Return the (x, y) coordinate for the center point of the cell that contains the specified text.  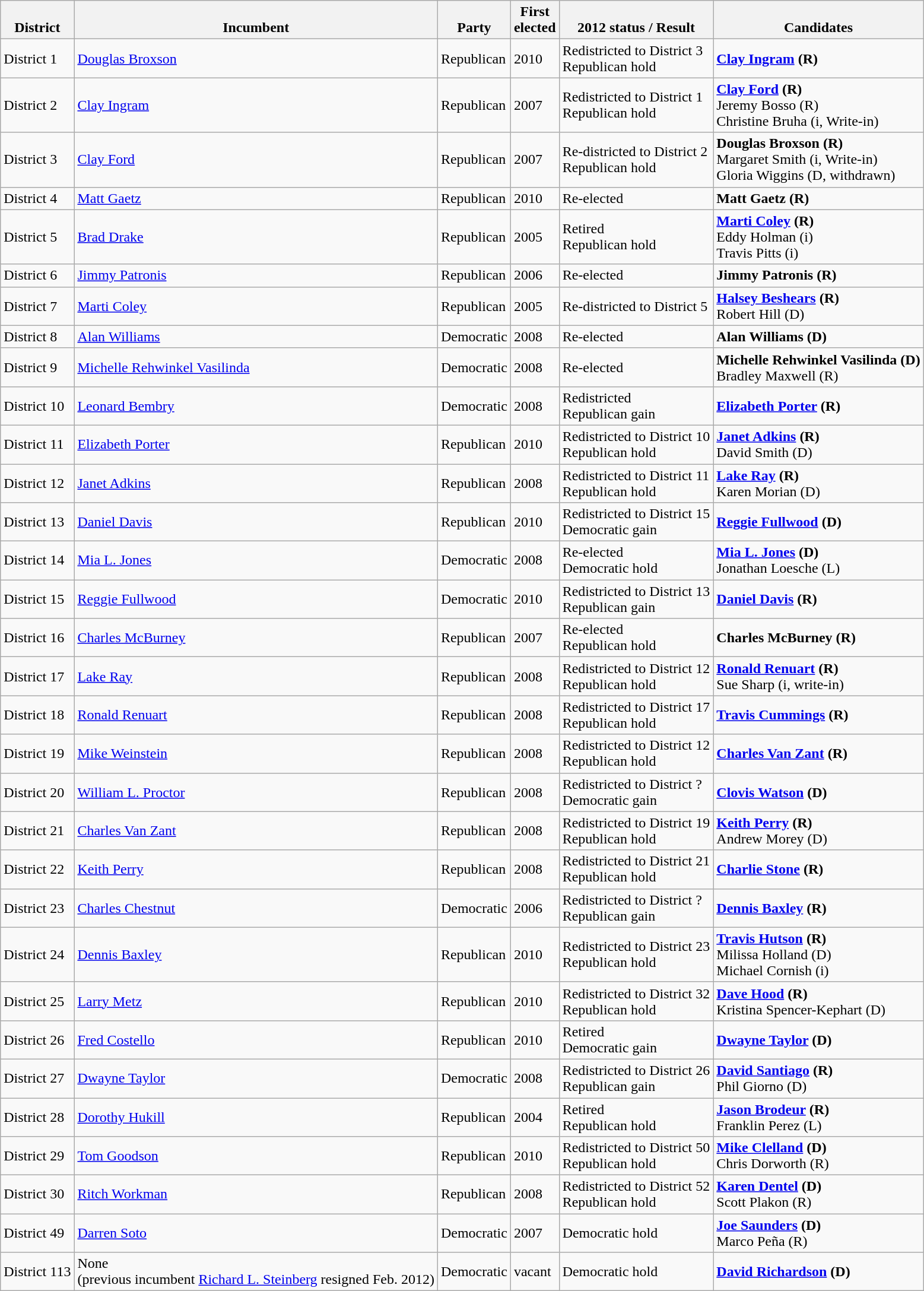
District 16 (37, 637)
Halsey Beshears (R)Robert Hill (D) (818, 306)
Marti Coley (256, 306)
Clovis Watson (D) (818, 792)
Lake Ray (R)Karen Morian (D) (818, 483)
Matt Gaetz (256, 198)
Keith Perry (R)Andrew Morey (D) (818, 831)
District 9 (37, 367)
Fred Costello (256, 1040)
Charles McBurney (256, 637)
Party (474, 20)
David Santiago (R)Phil Giorno (D) (818, 1078)
Dennis Baxley (256, 954)
Charles McBurney (R) (818, 637)
District 1 (37, 58)
District 29 (37, 1156)
Karen Dentel (D)Scott Plakon (R) (818, 1194)
Clay Ford (256, 160)
District 17 (37, 677)
District 19 (37, 754)
District 4 (37, 198)
Daniel Davis (R) (818, 599)
Matt Gaetz (R) (818, 198)
District 11 (37, 444)
Charlie Stone (R) (818, 869)
Re-electedRepublican hold (636, 637)
Michelle Rehwinkel Vasilinda (256, 367)
2012 status / Result (636, 20)
Firstelected (535, 20)
Marti Coley (R)Eddy Holman (i) Travis Pitts (i) (818, 237)
Leonard Bembry (256, 406)
Redistricted to District 26Republican gain (636, 1078)
District 24 (37, 954)
District 18 (37, 715)
vacant (535, 1271)
Douglas Broxson (256, 58)
Daniel Davis (256, 522)
Redistricted to District 13Republican gain (636, 599)
William L. Proctor (256, 792)
Re-districted to District 2Republican hold (636, 160)
Redistricted to District 23Republican hold (636, 954)
Redistricted to District 19Republican hold (636, 831)
District 12 (37, 483)
Charles Van Zant (R) (818, 754)
District 49 (37, 1233)
Redistricted to District 50Republican hold (636, 1156)
District 3 (37, 160)
Redistricted to District 10Republican hold (636, 444)
Candidates (818, 20)
Redistricted to District 11Republican hold (636, 483)
None (previous incumbent Richard L. Steinberg resigned Feb. 2012) (256, 1271)
Redistricted to District 21Republican hold (636, 869)
District 14 (37, 560)
Clay Ford (R)Jeremy Bosso (R)Christine Bruha (i, Write-in) (818, 105)
District 30 (37, 1194)
Dorothy Hukill (256, 1117)
Dave Hood (R)Kristina Spencer-Kephart (D) (818, 1001)
Elizabeth Porter (R) (818, 406)
Redistricted to District 1Republican hold (636, 105)
RedistrictedRepublican gain (636, 406)
District 22 (37, 869)
Larry Metz (256, 1001)
Keith Perry (256, 869)
District (37, 20)
Redistricted to District 3Republican hold (636, 58)
District 27 (37, 1078)
District 23 (37, 908)
Travis Hutson (R)Milissa Holland (D)Michael Cornish (i) (818, 954)
Janet Adkins (R)David Smith (D) (818, 444)
Travis Cummings (R) (818, 715)
Redistricted to District 17Republican hold (636, 715)
Jimmy Patronis (256, 275)
Clay Ingram (256, 105)
District 21 (37, 831)
District 25 (37, 1001)
Dennis Baxley (R) (818, 908)
Michelle Rehwinkel Vasilinda (D)Bradley Maxwell (R) (818, 367)
District 15 (37, 599)
District 7 (37, 306)
Re-districted to District 5 (636, 306)
District 13 (37, 522)
Tom Goodson (256, 1156)
Jason Brodeur (R)Franklin Perez (L) (818, 1117)
Redistricted to District 15Democratic gain (636, 522)
Incumbent (256, 20)
Darren Soto (256, 1233)
District 28 (37, 1117)
Jimmy Patronis (R) (818, 275)
Joe Saunders (D) Marco Peña (R) (818, 1233)
Redistricted to District ?Republican gain (636, 908)
David Richardson (D) (818, 1271)
Ronald Renuart (R)Sue Sharp (i, write-in) (818, 677)
District 2 (37, 105)
Janet Adkins (256, 483)
Mia L. Jones (256, 560)
Redistricted to District 32Republican hold (636, 1001)
Reggie Fullwood (D) (818, 522)
Mike Clelland (D)Chris Dorworth (R) (818, 1156)
Re-electedDemocratic hold (636, 560)
Ritch Workman (256, 1194)
Clay Ingram (R) (818, 58)
Mike Weinstein (256, 754)
District 6 (37, 275)
Reggie Fullwood (256, 599)
Mia L. Jones (D)Jonathan Loesche (L) (818, 560)
RetiredDemocratic gain (636, 1040)
District 8 (37, 337)
Ronald Renuart (256, 715)
Dwayne Taylor (256, 1078)
Alan Williams (D) (818, 337)
Charles Van Zant (256, 831)
Elizabeth Porter (256, 444)
Redistricted to District 52Republican hold (636, 1194)
District 113 (37, 1271)
Lake Ray (256, 677)
Dwayne Taylor (D) (818, 1040)
District 20 (37, 792)
Redistricted to District ?Democratic gain (636, 792)
2004 (535, 1117)
Alan Williams (256, 337)
Douglas Broxson (R)Margaret Smith (i, Write-in)Gloria Wiggins (D, withdrawn) (818, 160)
Charles Chestnut (256, 908)
District 26 (37, 1040)
District 10 (37, 406)
District 5 (37, 237)
Brad Drake (256, 237)
